For the text-containing cell, return its midpoint in [X, Y] coordinate format. 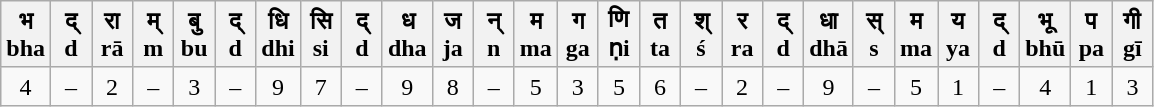
धा dhā [829, 34]
ध dha [407, 34]
ज ja [452, 34]
बु bu [194, 34]
य ya [958, 34]
धि dhi [278, 34]
भ bha [26, 34]
णि ṇi [618, 34]
न् n [494, 34]
6 [660, 86]
सि si [320, 34]
त ta [660, 34]
र ra [742, 34]
स् s [874, 34]
7 [320, 86]
ग ga [578, 34]
रा rā [112, 34]
8 [452, 86]
म् m [154, 34]
गी gī [1132, 34]
श् ś [702, 34]
प pa [1092, 34]
भू bhū [1046, 34]
